Return the (x, y) coordinate for the center point of the cell that contains the specified text.  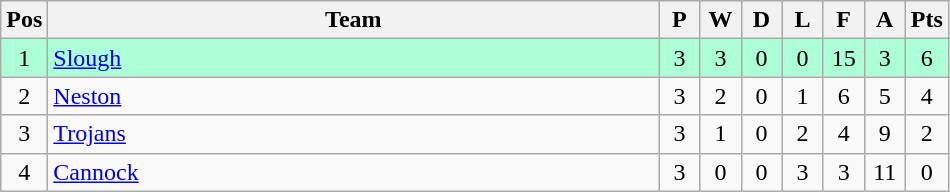
L (802, 20)
Pts (926, 20)
15 (844, 58)
Pos (24, 20)
11 (884, 172)
Slough (354, 58)
Neston (354, 96)
Team (354, 20)
D (762, 20)
F (844, 20)
9 (884, 134)
Cannock (354, 172)
5 (884, 96)
A (884, 20)
P (680, 20)
W (720, 20)
Trojans (354, 134)
